Search for the cell housing the specified text and yield its [x, y] center coordinate. 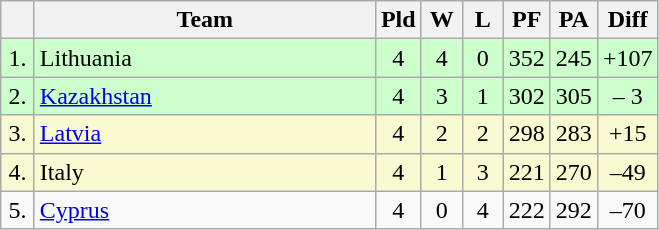
305 [574, 96]
302 [526, 96]
292 [574, 210]
3. [18, 134]
Team [204, 20]
Diff [628, 20]
Pld [398, 20]
1. [18, 58]
+107 [628, 58]
Italy [204, 172]
270 [574, 172]
W [442, 20]
PF [526, 20]
Lithuania [204, 58]
245 [574, 58]
–70 [628, 210]
–49 [628, 172]
352 [526, 58]
Cyprus [204, 210]
283 [574, 134]
298 [526, 134]
4. [18, 172]
Latvia [204, 134]
222 [526, 210]
Kazakhstan [204, 96]
2. [18, 96]
5. [18, 210]
– 3 [628, 96]
PA [574, 20]
+15 [628, 134]
221 [526, 172]
L [482, 20]
